Identify which cell holds the provided text, then report its [X, Y] central coordinate. 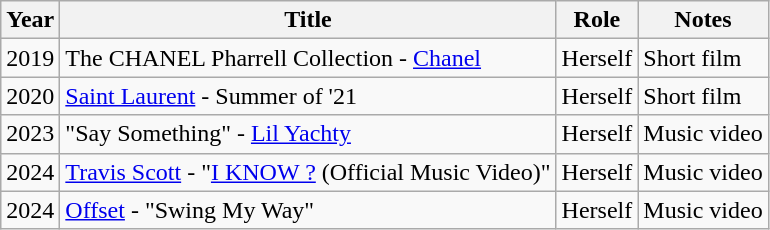
Travis Scott - "I KNOW ? (Official Music Video)" [308, 172]
Offset - "Swing My Way" [308, 210]
2020 [30, 96]
2019 [30, 58]
Year [30, 20]
Saint Laurent - Summer of '21 [308, 96]
Notes [703, 20]
The CHANEL Pharrell Collection - Chanel [308, 58]
Role [597, 20]
Title [308, 20]
"Say Something" - Lil Yachty [308, 134]
2023 [30, 134]
